Find where the given text appears and provide that cell's center as (x, y) coordinate. 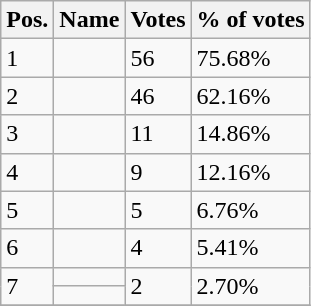
62.16% (250, 96)
1 (28, 58)
3 (28, 134)
Pos. (28, 20)
12.16% (250, 172)
11 (158, 134)
9 (158, 172)
7 (28, 286)
Name (90, 20)
75.68% (250, 58)
46 (158, 96)
56 (158, 58)
6.76% (250, 210)
14.86% (250, 134)
5.41% (250, 248)
% of votes (250, 20)
Votes (158, 20)
2.70% (250, 286)
6 (28, 248)
